Capture the cell that displays the provided text and extract its [X, Y] central coordinate. 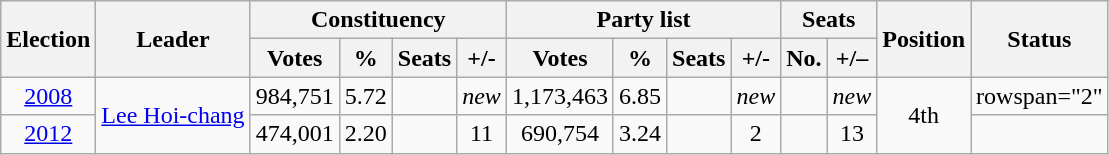
1,173,463 [560, 96]
Constituency [378, 20]
Status [1040, 39]
474,001 [294, 134]
6.85 [640, 96]
5.72 [366, 96]
No. [804, 58]
2.20 [366, 134]
13 [852, 134]
Election [48, 39]
984,751 [294, 96]
690,754 [560, 134]
Leader [173, 39]
Lee Hoi-chang [173, 115]
2 [756, 134]
rowspan="2" [1040, 96]
Position [924, 39]
3.24 [640, 134]
4th [924, 115]
2008 [48, 96]
2012 [48, 134]
11 [482, 134]
Party list [643, 20]
+/– [852, 58]
